Capture the cell that displays the provided text and extract its [x, y] central coordinate. 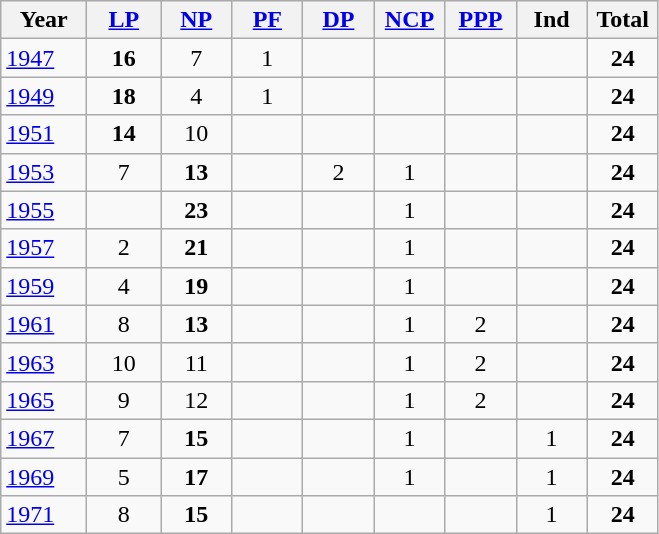
Year [44, 20]
1949 [44, 96]
NP [196, 20]
1947 [44, 58]
19 [196, 286]
LP [124, 20]
21 [196, 248]
11 [196, 362]
5 [124, 477]
12 [196, 400]
Total [622, 20]
14 [124, 134]
1961 [44, 324]
1955 [44, 210]
PF [268, 20]
1959 [44, 286]
1969 [44, 477]
1953 [44, 172]
9 [124, 400]
1967 [44, 438]
18 [124, 96]
PPP [480, 20]
1957 [44, 248]
DP [338, 20]
23 [196, 210]
1963 [44, 362]
1951 [44, 134]
1965 [44, 400]
1971 [44, 515]
NCP [410, 20]
Ind [552, 20]
16 [124, 58]
17 [196, 477]
